Detect which cell encompasses the target text, then output its (X, Y) center coordinate. 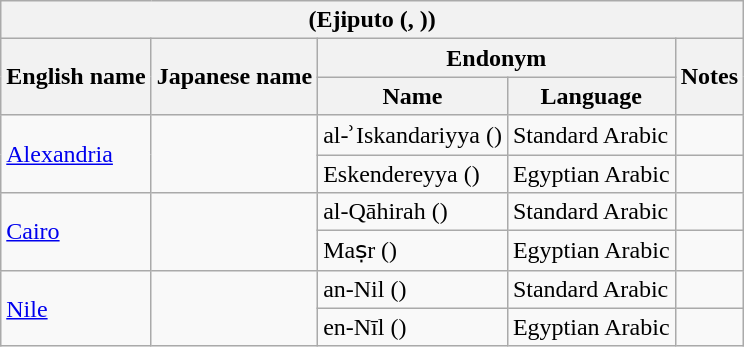
Alexandria (76, 154)
Maṣr () (413, 251)
en-Nīl () (413, 327)
Nile (76, 308)
Name (413, 96)
(Ejiputo (, )) (372, 20)
Notes (709, 77)
Eskendereyya () (413, 173)
Language (591, 96)
an-Nil () (413, 289)
English name (76, 77)
Japanese name (234, 77)
Endonym (497, 58)
al-Qāhirah () (413, 212)
al-ʾIskandariyya () (413, 135)
Cairo (76, 232)
